Pinpoint the cell where the given text exists, returning its [X, Y] midpoint coordinate. 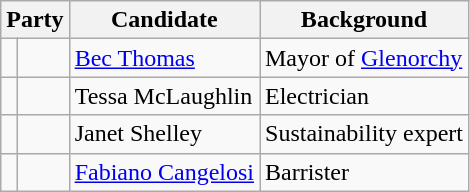
Tessa McLaughlin [164, 96]
Candidate [164, 20]
Background [364, 20]
Barrister [364, 172]
Sustainability expert [364, 134]
Electrician [364, 96]
Janet Shelley [164, 134]
Fabiano Cangelosi [164, 172]
Bec Thomas [164, 58]
Mayor of Glenorchy [364, 58]
Party [35, 20]
